Pinpoint the cell where the given text exists, returning its [x, y] midpoint coordinate. 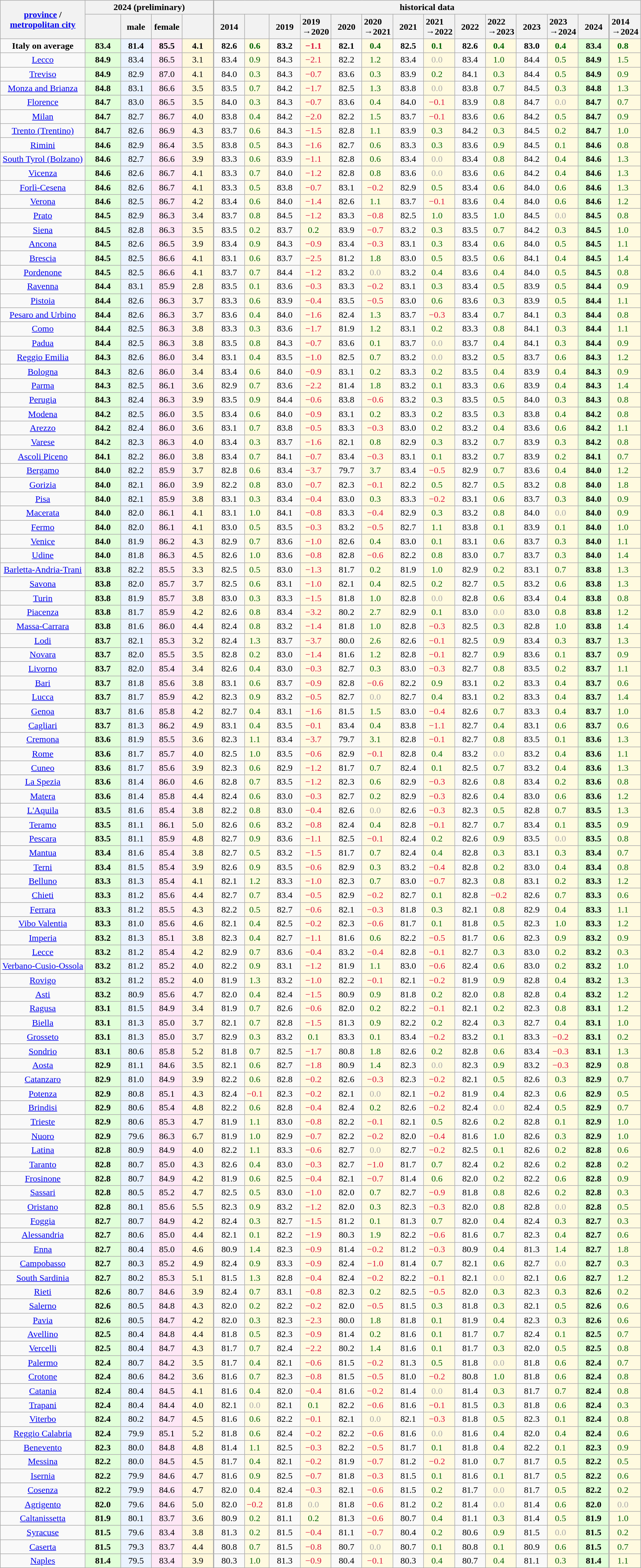
3.3 [198, 570]
5.1 [198, 1277]
Sassari [43, 1193]
Terni [43, 867]
Macerata [43, 513]
2024 [594, 27]
2023→2024 [563, 27]
Lodi [43, 640]
Italy on average [43, 46]
Perugia [43, 400]
−1.8 [315, 1065]
Benevento [43, 1447]
2020 [347, 27]
Ragusa [43, 1009]
2014→2024 [625, 27]
Brescia [43, 258]
Pistoia [43, 301]
Reggio Calabria [43, 1433]
Parma [43, 385]
Vibo Valentia [43, 924]
5.5 [198, 1207]
Ravenna [43, 286]
historical data [427, 7]
Syracuse [43, 1532]
Modena [43, 414]
Grosseto [43, 1037]
Varese [43, 442]
Aosta [43, 1065]
Padua [43, 343]
Cosenza [43, 1490]
−2.5 [315, 258]
Verona [43, 202]
Nuoro [43, 1136]
Cremona [43, 740]
Vercelli [43, 1349]
2024 (preliminary) [149, 7]
6.7 [198, 1136]
Genoa [43, 711]
Oristano [43, 1207]
79.3 [136, 1546]
2021→2022 [439, 27]
Avellino [43, 1334]
Naples [43, 1561]
Milan [43, 116]
79.5 [136, 1561]
Lecce [43, 952]
Trento (Trentino) [43, 131]
−2.1 [315, 60]
Arezzo [43, 428]
−1.9 [315, 1235]
Taranto [43, 1164]
Salerno [43, 1306]
Foggia [43, 1221]
South Tyrol (Bolzano) [43, 159]
Udine [43, 555]
Messina [43, 1462]
86.9 [167, 131]
1.9 [377, 1235]
Mantua [43, 853]
Como [43, 329]
Alessandria [43, 1235]
Bari [43, 683]
−1.3 [315, 570]
Agrigento [43, 1504]
Monza and Brianza [43, 88]
Bergamo [43, 471]
L'Aquila [43, 810]
Livorno [43, 669]
2021 [408, 27]
Caltanissetta [43, 1518]
Gorizia [43, 485]
Frosinone [43, 1179]
2.7 [377, 612]
Barletta-Andria-Trani [43, 570]
La Spezia [43, 782]
Caserta [43, 1546]
Crotone [43, 1377]
Enna [43, 1249]
−2.0 [315, 116]
Brindisi [43, 1108]
Novara [43, 655]
Pisa [43, 499]
Rovigo [43, 980]
2022→2023 [501, 27]
Pescara [43, 838]
province /metropolitan city [43, 19]
male [136, 27]
Asti [43, 994]
Isernia [43, 1476]
Pesaro and Urbino [43, 315]
Cuneo [43, 768]
Matera [43, 796]
Massa-Carrara [43, 626]
Pavia [43, 1320]
Cagliari [43, 725]
Latina [43, 1150]
Savona [43, 584]
Catanzaro [43, 1079]
Siena [43, 230]
87.0 [167, 74]
2023 [532, 27]
Lecco [43, 60]
female [167, 27]
Campobasso [43, 1263]
South Sardinia [43, 1277]
Rome [43, 754]
Viterbo [43, 1419]
86.4 [167, 145]
Treviso [43, 74]
−2.3 [315, 1320]
Lucca [43, 697]
Belluno [43, 881]
Chieti [43, 895]
Sondrio [43, 1051]
Trieste [43, 1122]
Forlì-Cesena [43, 187]
2014 [229, 27]
Rieti [43, 1292]
Teramo [43, 824]
Potenza [43, 1093]
Florence [43, 102]
Prato [43, 216]
2022 [470, 27]
2020→2021 [377, 27]
Ascoli Piceno [43, 456]
3.2 [198, 640]
Trapani [43, 1405]
Venice [43, 541]
Vicenza [43, 173]
Imperia [43, 938]
Fermo [43, 527]
2019 [285, 27]
2.8 [198, 286]
2.6 [377, 640]
Catania [43, 1391]
Turin [43, 598]
Ferrara [43, 910]
Pordenone [43, 272]
2019→2020 [315, 27]
Reggio Emilia [43, 357]
Verbano-Cusio-Ossola [43, 966]
Biella [43, 1023]
Piacenza [43, 612]
Rimini [43, 145]
Bologna [43, 371]
−3.2 [315, 612]
Palermo [43, 1363]
Ancona [43, 244]
